Find where the given text appears and provide that cell's center as [X, Y] coordinate. 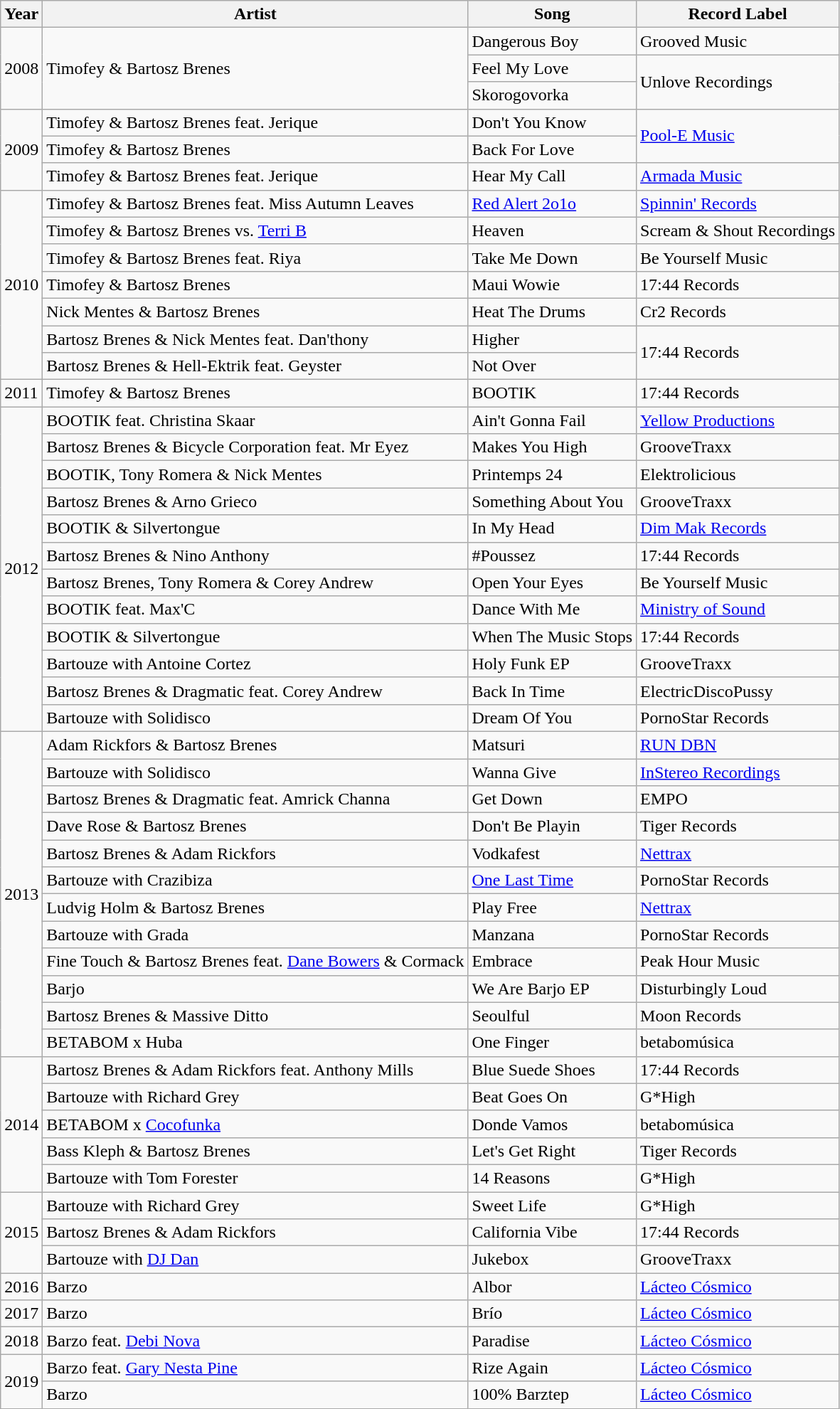
Bartosz Brenes & Nino Anthony [255, 555]
Scream & Shout Recordings [738, 230]
EMPO [738, 799]
Adam Rickfors & Bartosz Brenes [255, 745]
2013 [21, 893]
2016 [21, 1287]
2012 [21, 569]
Higher [552, 339]
Cr2 Records [738, 312]
InStereo Recordings [738, 772]
California Vibe [552, 1233]
Beat Goes On [552, 1097]
Bartosz Brenes & Adam Rickfors feat. Anthony Mills [255, 1070]
Armada Music [738, 176]
Let's Get Right [552, 1151]
Printemps 24 [552, 474]
Bartosz Brenes & Massive Ditto [255, 1016]
Bartosz Brenes & Dragmatic feat. Corey Andrew [255, 691]
Skorogovorka [552, 95]
Spinnin' Records [738, 203]
Heat The Drums [552, 312]
In My Head [552, 528]
We Are Barjo EP [552, 989]
Bartouze with Antoine Cortez [255, 664]
2014 [21, 1124]
Moon Records [738, 1016]
Grooved Music [738, 41]
Sweet Life [552, 1206]
BOOTIK feat. Max'C [255, 610]
2009 [21, 149]
Bass Kleph & Bartosz Brenes [255, 1151]
Bartouze with Grada [255, 935]
Feel My Love [552, 68]
14 Reasons [552, 1178]
Open Your Eyes [552, 583]
Hear My Call [552, 176]
Red Alert 2o1o [552, 203]
2015 [21, 1233]
Back In Time [552, 691]
Bartosz Brenes & Dragmatic feat. Amrick Channa [255, 799]
2008 [21, 68]
Bartosz Brenes & Bicycle Corporation feat. Mr Eyez [255, 447]
Bartosz Brenes & Arno Grieco [255, 501]
Embrace [552, 962]
Timofey & Bartosz Brenes vs. Terri B [255, 230]
Maui Wowie [552, 285]
Dangerous Boy [552, 41]
Unlove Recordings [738, 82]
Bartouze with Crazibiza [255, 881]
One Finger [552, 1043]
2011 [21, 393]
Back For Love [552, 149]
Nick Mentes & Bartosz Brenes [255, 312]
Vodkafest [552, 854]
Manzana [552, 935]
BETABOM x Cocofunka [255, 1124]
Pool-E Music [738, 136]
Ain't Gonna Fail [552, 420]
Yellow Productions [738, 420]
Albor [552, 1287]
Elektrolicious [738, 474]
Matsuri [552, 745]
Barzo feat. Gary Nesta Pine [255, 1368]
BETABOM x Huba [255, 1043]
2010 [21, 285]
Blue Suede Shoes [552, 1070]
Bartosz Brenes & Nick Mentes feat. Dan'thony [255, 339]
Don't Be Playin [552, 826]
Not Over [552, 366]
Dim Mak Records [738, 528]
Artist [255, 14]
Bartouze with Tom Forester [255, 1178]
Record Label [738, 14]
Timofey & Bartosz Brenes feat. Riya [255, 257]
One Last Time [552, 881]
2018 [21, 1341]
Jukebox [552, 1260]
Brío [552, 1314]
BOOTIK, Tony Romera & Nick Mentes [255, 474]
100% Barztep [552, 1395]
BOOTIK [552, 393]
2019 [21, 1381]
Paradise [552, 1341]
RUN DBN [738, 745]
Fine Touch & Bartosz Brenes feat. Dane Bowers & Cormack [255, 962]
BOOTIK feat. Christina Skaar [255, 420]
When The Music Stops [552, 637]
Disturbingly Loud [738, 989]
Year [21, 14]
Bartouze with DJ Dan [255, 1260]
Heaven [552, 230]
Get Down [552, 799]
Something About You [552, 501]
Peak Hour Music [738, 962]
Ludvig Holm & Bartosz Brenes [255, 908]
Barzo feat. Debi Nova [255, 1341]
Dance With Me [552, 610]
2017 [21, 1314]
Seoulful [552, 1016]
Dream Of You [552, 718]
Ministry of Sound [738, 610]
Song [552, 14]
Take Me Down [552, 257]
Barjo [255, 989]
ElectricDiscoPussy [738, 691]
Makes You High [552, 447]
Don't You Know [552, 122]
Bartosz Brenes, Tony Romera & Corey Andrew [255, 583]
Donde Vamos [552, 1124]
Holy Funk EP [552, 664]
Wanna Give [552, 772]
Bartosz Brenes & Hell-Ektrik feat. Geyster [255, 366]
Dave Rose & Bartosz Brenes [255, 826]
Rize Again [552, 1368]
#Poussez [552, 555]
Timofey & Bartosz Brenes feat. Miss Autumn Leaves [255, 203]
Play Free [552, 908]
